Search for the cell housing the specified text and yield its [x, y] center coordinate. 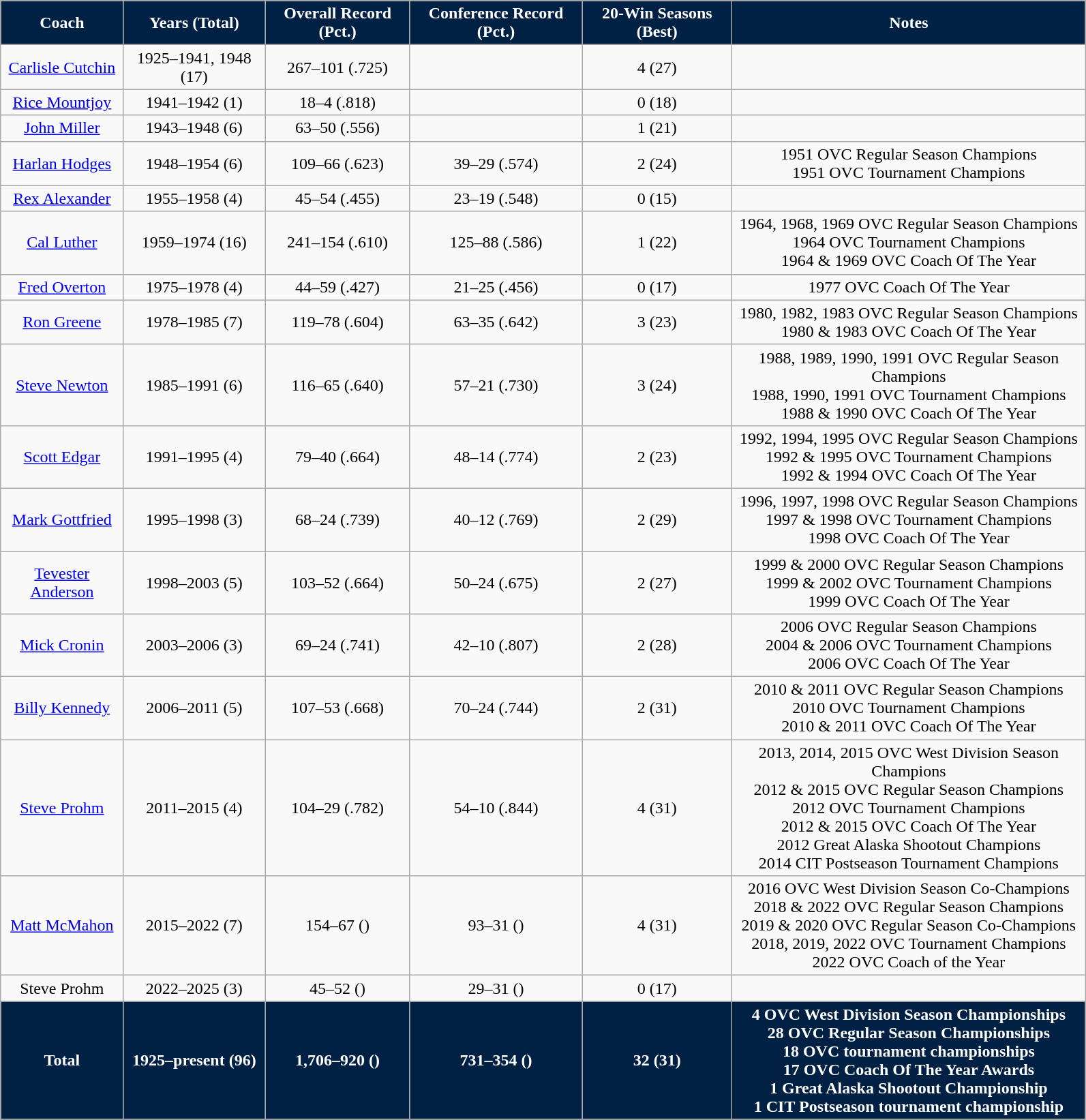
21–25 (.456) [496, 287]
2011–2015 (4) [194, 808]
0 (15) [657, 198]
Matt McMahon [62, 926]
1975–1978 (4) [194, 287]
1999 & 2000 OVC Regular Season Champions1999 & 2002 OVC Tournament Champions1999 OVC Coach Of The Year [909, 582]
1978–1985 (7) [194, 322]
54–10 (.844) [496, 808]
104–29 (.782) [338, 808]
32 (31) [657, 1061]
4 (27) [657, 67]
Scott Edgar [62, 457]
44–59 (.427) [338, 287]
154–67 () [338, 926]
2015–2022 (7) [194, 926]
39–29 (.574) [496, 164]
1998–2003 (5) [194, 582]
Ron Greene [62, 322]
241–154 (.610) [338, 243]
23–19 (.548) [496, 198]
Harlan Hodges [62, 164]
2022–2025 (3) [194, 988]
Overall Record (Pct.) [338, 23]
3 (23) [657, 322]
18–4 (.818) [338, 102]
2006 OVC Regular Season Champions2004 & 2006 OVC Tournament Champions2006 OVC Coach Of The Year [909, 646]
79–40 (.664) [338, 457]
29–31 () [496, 988]
20-Win Seasons (Best) [657, 23]
50–24 (.675) [496, 582]
1996, 1997, 1998 OVC Regular Season Champions1997 & 1998 OVC Tournament Champions1998 OVC Coach Of The Year [909, 519]
109–66 (.623) [338, 164]
1959–1974 (16) [194, 243]
42–10 (.807) [496, 646]
1995–1998 (3) [194, 519]
0 (18) [657, 102]
103–52 (.664) [338, 582]
267–101 (.725) [338, 67]
1 (21) [657, 128]
2003–2006 (3) [194, 646]
45–54 (.455) [338, 198]
Rice Mountjoy [62, 102]
731–354 () [496, 1061]
40–12 (.769) [496, 519]
Billy Kennedy [62, 708]
Fred Overton [62, 287]
1,706–920 () [338, 1061]
John Miller [62, 128]
1943–1948 (6) [194, 128]
1941–1942 (1) [194, 102]
1 (22) [657, 243]
1988, 1989, 1990, 1991 OVC Regular Season Champions1988, 1990, 1991 OVC Tournament Champions1988 & 1990 OVC Coach Of The Year [909, 384]
Tevester Anderson [62, 582]
Steve Newton [62, 384]
Mick Cronin [62, 646]
2 (28) [657, 646]
48–14 (.774) [496, 457]
2010 & 2011 OVC Regular Season Champions2010 OVC Tournament Champions2010 & 2011 OVC Coach Of The Year [909, 708]
Total [62, 1061]
1925–1941, 1948 (17) [194, 67]
Cal Luther [62, 243]
1992, 1994, 1995 OVC Regular Season Champions1992 & 1995 OVC Tournament Champions1992 & 1994 OVC Coach Of The Year [909, 457]
125–88 (.586) [496, 243]
Notes [909, 23]
63–50 (.556) [338, 128]
Coach [62, 23]
57–21 (.730) [496, 384]
63–35 (.642) [496, 322]
Rex Alexander [62, 198]
116–65 (.640) [338, 384]
2 (29) [657, 519]
Conference Record (Pct.) [496, 23]
Carlisle Cutchin [62, 67]
1991–1995 (4) [194, 457]
2 (31) [657, 708]
1977 OVC Coach Of The Year [909, 287]
Mark Gottfried [62, 519]
1951 OVC Regular Season Champions1951 OVC Tournament Champions [909, 164]
1955–1958 (4) [194, 198]
1985–1991 (6) [194, 384]
45–52 () [338, 988]
1964, 1968, 1969 OVC Regular Season Champions1964 OVC Tournament Champions1964 & 1969 OVC Coach Of The Year [909, 243]
2 (23) [657, 457]
2 (24) [657, 164]
Years (Total) [194, 23]
2 (27) [657, 582]
107–53 (.668) [338, 708]
1980, 1982, 1983 OVC Regular Season Champions1980 & 1983 OVC Coach Of The Year [909, 322]
2006–2011 (5) [194, 708]
3 (24) [657, 384]
1925–present (96) [194, 1061]
119–78 (.604) [338, 322]
68–24 (.739) [338, 519]
93–31 () [496, 926]
70–24 (.744) [496, 708]
69–24 (.741) [338, 646]
1948–1954 (6) [194, 164]
